From the cell containing the given text, extract its center point as (x, y) coordinate. 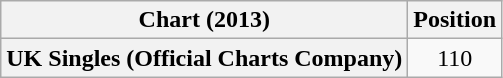
110 (455, 58)
Position (455, 20)
Chart (2013) (204, 20)
UK Singles (Official Charts Company) (204, 58)
